Return the (X, Y) coordinate for the center point of the cell that contains the specified text.  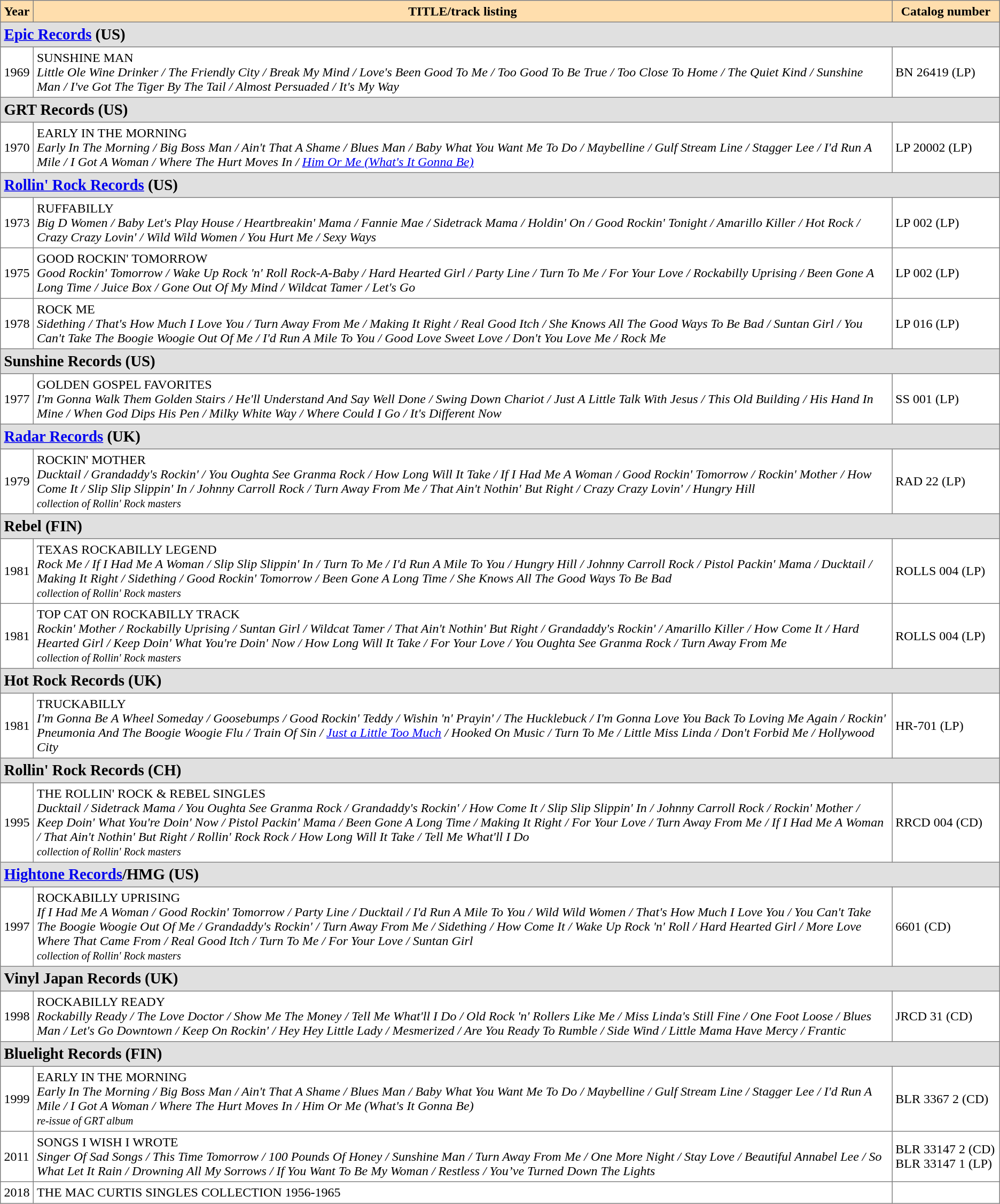
1997 (17, 926)
BLR 3367 2 (CD) (946, 1099)
BN 26419 (LP) (946, 72)
Hightone Records/HMG (US) (500, 875)
Radar Records (UK) (500, 436)
Catalog number (946, 11)
Rollin' Rock Records (US) (500, 185)
1995 (17, 822)
Epic Records (US) (500, 34)
1977 (17, 399)
Sunshine Records (US) (500, 361)
1979 (17, 482)
TITLE/track listing (463, 11)
1975 (17, 273)
BLR 33147 2 (CD) BLR 33147 1 (LP) (946, 1156)
Bluelight Records (FIN) (500, 1054)
RRCD 004 (CD) (946, 822)
RAD 22 (LP) (946, 482)
2011 (17, 1156)
6601 (CD) (946, 926)
2018 (17, 1192)
Rebel (FIN) (500, 526)
1978 (17, 324)
SS 001 (LP) (946, 399)
Vinyl Japan Records (UK) (500, 979)
1999 (17, 1099)
THE MAC CURTIS SINGLES COLLECTION 1956-1965 (463, 1192)
1998 (17, 1016)
Hot Rock Records (UK) (500, 681)
1969 (17, 72)
JRCD 31 (CD) (946, 1016)
1973 (17, 223)
LP 016 (LP) (946, 324)
HR-701 (LP) (946, 726)
Year (17, 11)
GRT Records (US) (500, 109)
Rollin' Rock Records (CH) (500, 770)
1970 (17, 147)
LP 20002 (LP) (946, 147)
